Scan for the cell matching the given text and deliver its (x, y) coordinate at center. 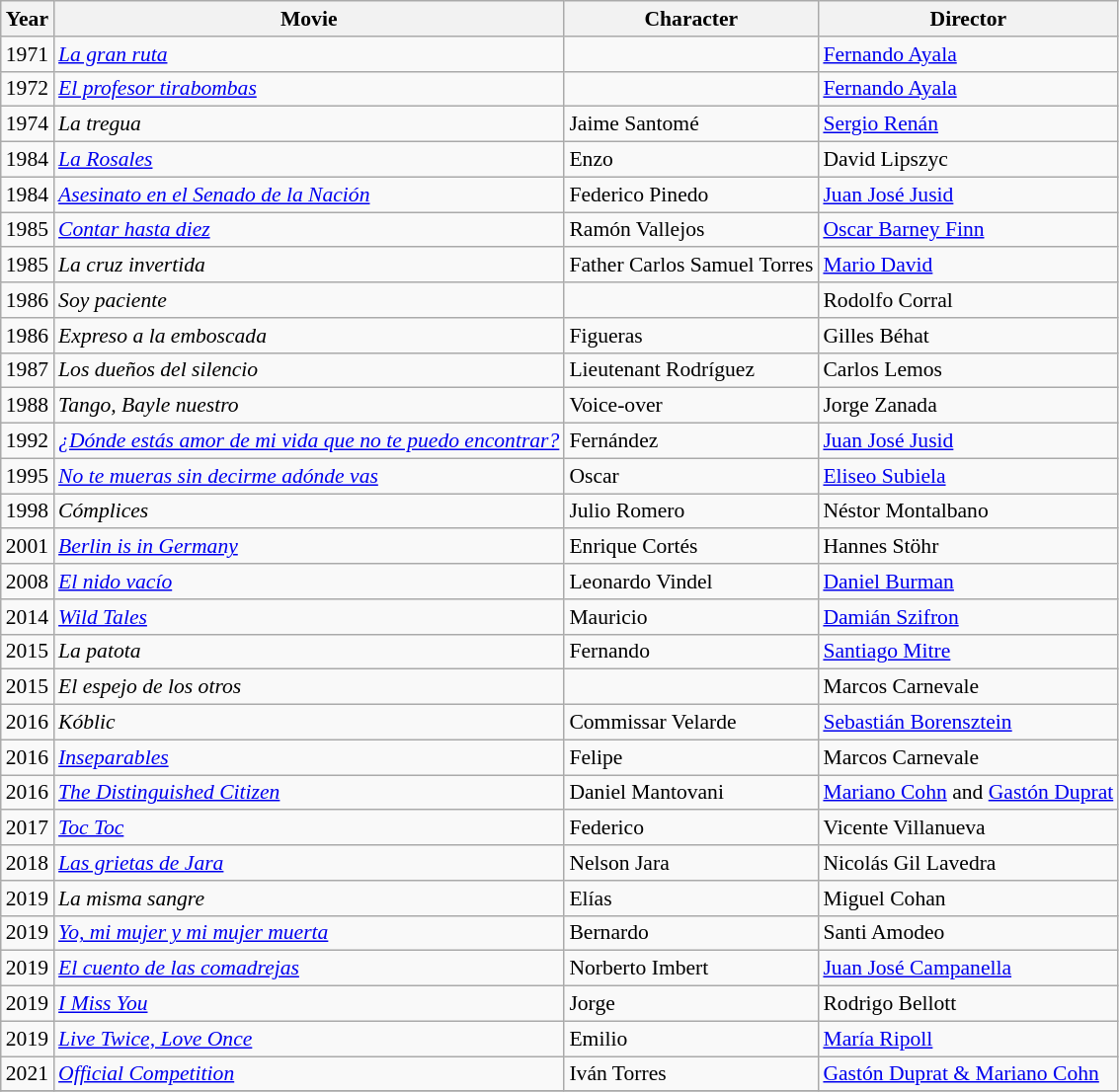
Lieutenant Rodríguez (691, 370)
Juan José Campanella (968, 969)
Live Twice, Love Once (308, 1039)
Néstor Montalbano (968, 511)
Emilio (691, 1039)
Sebastián Borensztein (968, 723)
Santiago Mitre (968, 652)
Mariano Cohn and Gastón Duprat (968, 793)
Eliseo Subiela (968, 476)
1995 (28, 476)
La gran ruta (308, 54)
Enzo (691, 160)
Los dueños del silencio (308, 370)
2014 (28, 617)
Year (28, 19)
Soy paciente (308, 300)
Enrique Cortés (691, 547)
Director (968, 19)
Elías (691, 898)
El profesor tirabombas (308, 89)
La Rosales (308, 160)
1972 (28, 89)
Norberto Imbert (691, 969)
Fernando (691, 652)
Father Carlos Samuel Torres (691, 266)
1988 (28, 406)
Federico Pinedo (691, 195)
Tango, Bayle nuestro (308, 406)
Cómplices (308, 511)
Nelson Jara (691, 863)
I Miss You (308, 1004)
Sergio Renán (968, 124)
Rodolfo Corral (968, 300)
Jorge (691, 1004)
Iván Torres (691, 1074)
Wild Tales (308, 617)
Oscar (691, 476)
Vicente Villanueva (968, 828)
The Distinguished Citizen (308, 793)
2001 (28, 547)
El cuento de las comadrejas (308, 969)
David Lipszyc (968, 160)
Julio Romero (691, 511)
Damián Szifron (968, 617)
Kóblic (308, 723)
1998 (28, 511)
Bernardo (691, 933)
Daniel Burman (968, 582)
Federico (691, 828)
El espejo de los otros (308, 687)
María Ripoll (968, 1039)
Mauricio (691, 617)
Official Competition (308, 1074)
Oscar Barney Finn (968, 230)
1971 (28, 54)
1987 (28, 370)
2017 (28, 828)
Toc Toc (308, 828)
El nido vacío (308, 582)
1992 (28, 441)
La tregua (308, 124)
Commissar Velarde (691, 723)
Inseparables (308, 757)
Contar hasta diez (308, 230)
Miguel Cohan (968, 898)
Character (691, 19)
Ramón Vallejos (691, 230)
Asesinato en el Senado de la Nación (308, 195)
Las grietas de Jara (308, 863)
Jaime Santomé (691, 124)
Movie (308, 19)
2018 (28, 863)
Felipe (691, 757)
Carlos Lemos (968, 370)
Voice-over (691, 406)
La patota (308, 652)
Gastón Duprat & Mariano Cohn (968, 1074)
Leonardo Vindel (691, 582)
No te mueras sin decirme adónde vas (308, 476)
Fernández (691, 441)
1974 (28, 124)
Rodrigo Bellott (968, 1004)
Daniel Mantovani (691, 793)
Yo, mi mujer y mi mujer muerta (308, 933)
Mario David (968, 266)
Hannes Stöhr (968, 547)
Expreso a la emboscada (308, 336)
2021 (28, 1074)
La cruz invertida (308, 266)
Berlin is in Germany (308, 547)
2008 (28, 582)
Santi Amodeo (968, 933)
Figueras (691, 336)
La misma sangre (308, 898)
Gilles Béhat (968, 336)
Jorge Zanada (968, 406)
Nicolás Gil Lavedra (968, 863)
¿Dónde estás amor de mi vida que no te puedo encontrar? (308, 441)
